For the text-containing cell, return its midpoint in [x, y] coordinate format. 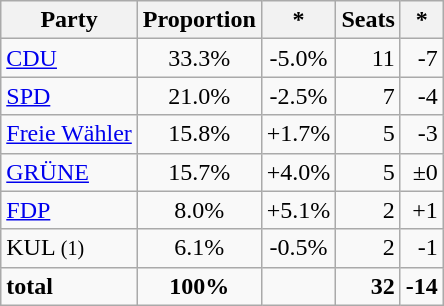
-4 [422, 96]
total [70, 286]
-3 [422, 134]
±0 [422, 172]
Seats [368, 20]
15.8% [199, 134]
GRÜNE [70, 172]
-7 [422, 58]
100% [199, 286]
-2.5% [298, 96]
Proportion [199, 20]
KUL (1) [70, 248]
33.3% [199, 58]
FDP [70, 210]
-0.5% [298, 248]
-1 [422, 248]
Party [70, 20]
+1.7% [298, 134]
15.7% [199, 172]
+5.1% [298, 210]
6.1% [199, 248]
21.0% [199, 96]
11 [368, 58]
SPD [70, 96]
CDU [70, 58]
+4.0% [298, 172]
8.0% [199, 210]
Freie Wähler [70, 134]
-14 [422, 286]
7 [368, 96]
-5.0% [298, 58]
+1 [422, 210]
32 [368, 286]
